Search for the cell housing the specified text and yield its (X, Y) center coordinate. 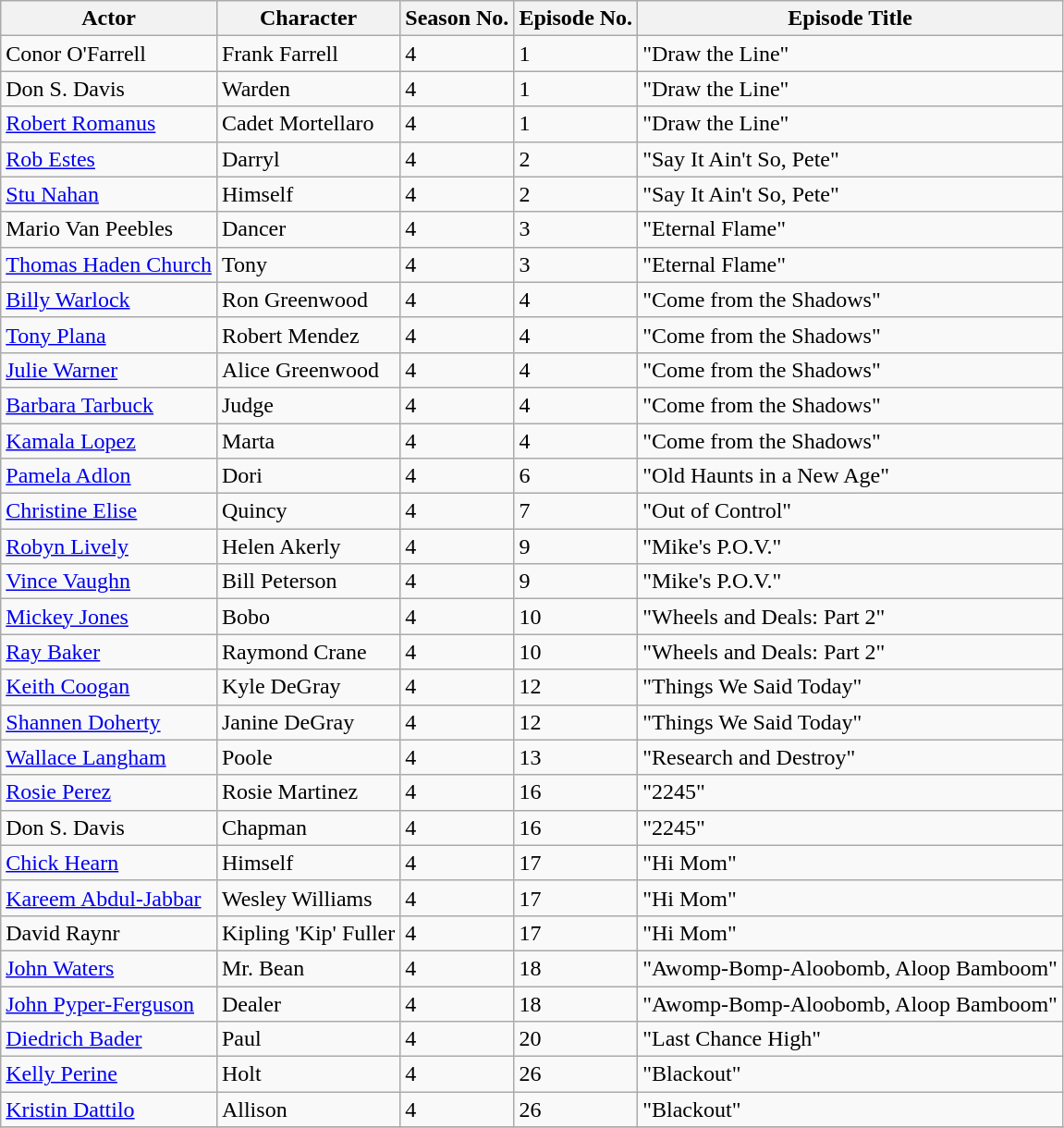
13 (576, 757)
Conor O'Farrell (109, 54)
Robert Romanus (109, 124)
Raymond Crane (308, 652)
Poole (308, 757)
"Old Haunts in a New Age" (850, 476)
Tony (308, 264)
Shannen Doherty (109, 722)
Character (308, 18)
20 (576, 1039)
Actor (109, 18)
Allison (308, 1110)
Rob Estes (109, 159)
Billy Warlock (109, 300)
Season No. (457, 18)
Kelly Perine (109, 1074)
Ray Baker (109, 652)
Robyn Lively (109, 546)
Barbara Tarbuck (109, 405)
Mr. Bean (308, 968)
Warden (308, 89)
7 (576, 511)
Vince Vaughn (109, 582)
Keith Coogan (109, 687)
Kareem Abdul-Jabbar (109, 898)
Chapman (308, 828)
Janine DeGray (308, 722)
Ron Greenwood (308, 300)
Christine Elise (109, 511)
John Pyper-Ferguson (109, 1003)
Alice Greenwood (308, 370)
"Last Chance High" (850, 1039)
Judge (308, 405)
Helen Akerly (308, 546)
Kyle DeGray (308, 687)
"Research and Destroy" (850, 757)
Episode No. (576, 18)
6 (576, 476)
Frank Farrell (308, 54)
Bobo (308, 617)
Kristin Dattilo (109, 1110)
Cadet Mortellaro (308, 124)
Julie Warner (109, 370)
Dori (308, 476)
Tony Plana (109, 335)
Holt (308, 1074)
Mickey Jones (109, 617)
Rosie Martinez (308, 792)
Kipling 'Kip' Fuller (308, 933)
Quincy (308, 511)
Kamala Lopez (109, 441)
Thomas Haden Church (109, 264)
Stu Nahan (109, 194)
David Raynr (109, 933)
Pamela Adlon (109, 476)
Bill Peterson (308, 582)
"Out of Control" (850, 511)
Paul (308, 1039)
Mario Van Peebles (109, 229)
Episode Title (850, 18)
Wesley Williams (308, 898)
Wallace Langham (109, 757)
Dealer (308, 1003)
John Waters (109, 968)
Darryl (308, 159)
Diedrich Bader (109, 1039)
Marta (308, 441)
Robert Mendez (308, 335)
Chick Hearn (109, 863)
Rosie Perez (109, 792)
Dancer (308, 229)
